Return [X, Y] of the center of cell containing provided text 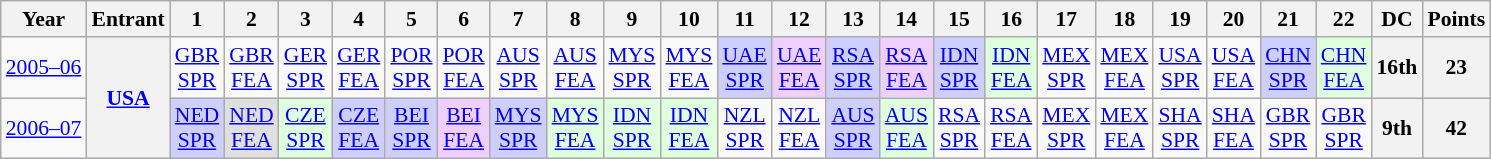
4 [358, 19]
SHASPR [1180, 128]
NZLFEA [799, 128]
BEIFEA [464, 128]
2005–06 [44, 68]
USAFEA [1234, 68]
16 [1011, 19]
8 [576, 19]
USASPR [1180, 68]
6 [464, 19]
CZEFEA [358, 128]
PORFEA [464, 68]
22 [1344, 19]
5 [411, 19]
3 [306, 19]
CZESPR [306, 128]
CHNSPR [1288, 68]
1 [198, 19]
18 [1124, 19]
2006–07 [44, 128]
GBRFEA [252, 68]
DC [1398, 19]
7 [518, 19]
Entrant [128, 19]
NZLSPR [744, 128]
14 [906, 19]
BEISPR [411, 128]
10 [688, 19]
Year [44, 19]
9 [632, 19]
NEDSPR [198, 128]
NEDFEA [252, 128]
23 [1456, 68]
GERFEA [358, 68]
UAEFEA [799, 68]
17 [1066, 19]
UAESPR [744, 68]
21 [1288, 19]
Points [1456, 19]
GERSPR [306, 68]
CHNFEA [1344, 68]
12 [799, 19]
PORSPR [411, 68]
42 [1456, 128]
19 [1180, 19]
11 [744, 19]
9th [1398, 128]
15 [959, 19]
USA [128, 98]
20 [1234, 19]
SHAFEA [1234, 128]
13 [852, 19]
16th [1398, 68]
2 [252, 19]
